Capture the cell that displays the provided text and extract its (x, y) central coordinate. 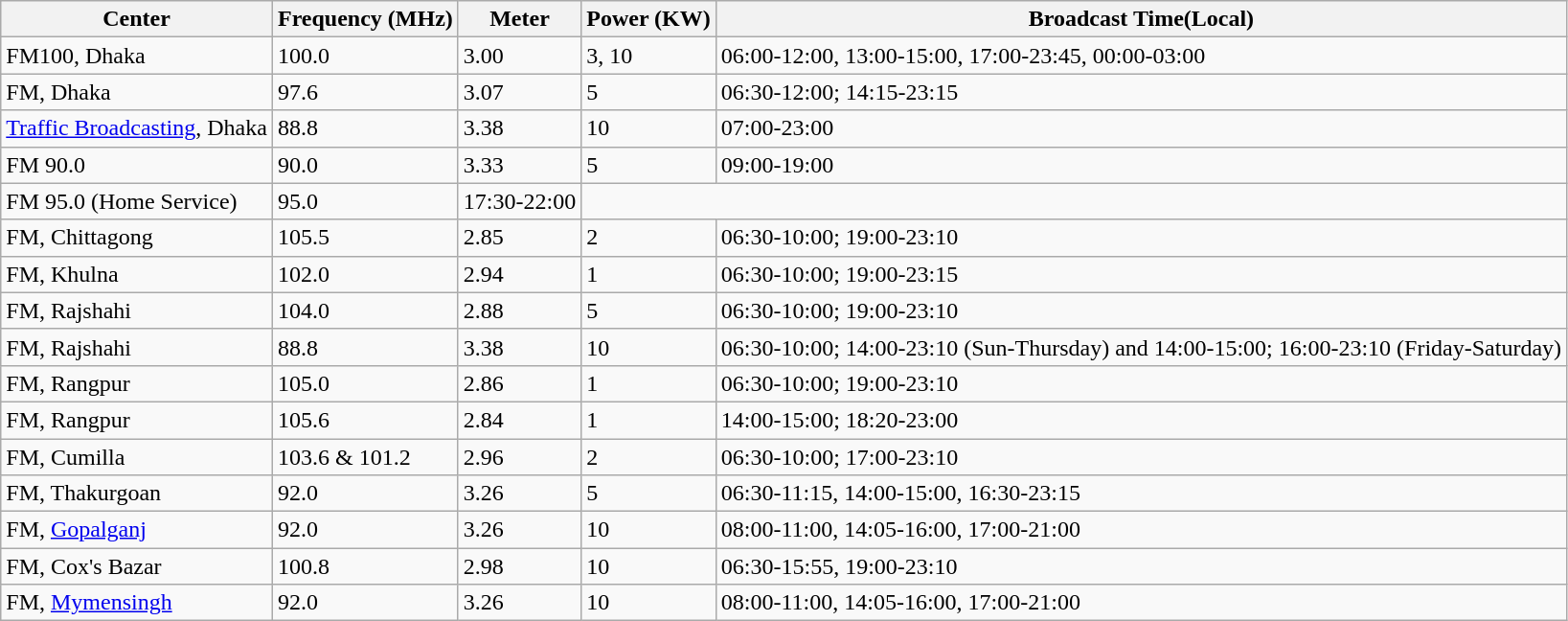
2.98 (519, 566)
06:30-10:00; 19:00-23:15 (1141, 274)
3.07 (519, 92)
Frequency (MHz) (365, 19)
103.6 & 101.2 (365, 457)
09:00-19:00 (1141, 165)
3.00 (519, 56)
3.33 (519, 165)
FM, Thakurgoan (137, 494)
FM, Dhaka (137, 92)
FM100, Dhaka (137, 56)
06:30-10:00; 14:00-23:10 (Sun-Thursday) and 14:00-15:00; 16:00-23:10 (Friday-Saturday) (1141, 347)
Center (137, 19)
105.6 (365, 420)
3, 10 (649, 56)
2.96 (519, 457)
2.88 (519, 310)
2.84 (519, 420)
100.8 (365, 566)
FM, Cox's Bazar (137, 566)
FM 90.0 (137, 165)
105.0 (365, 383)
Broadcast Time(Local) (1141, 19)
14:00-15:00; 18:20-23:00 (1141, 420)
100.0 (365, 56)
06:30-12:00; 14:15-23:15 (1141, 92)
97.6 (365, 92)
FM, Cumilla (137, 457)
06:30-10:00; 17:00-23:10 (1141, 457)
17:30-22:00 (519, 201)
2.85 (519, 238)
Meter (519, 19)
FM, Mymensingh (137, 603)
Traffic Broadcasting, Dhaka (137, 128)
FM, Gopalganj (137, 530)
06:30-11:15, 14:00-15:00, 16:30-23:15 (1141, 494)
2.86 (519, 383)
104.0 (365, 310)
06:00-12:00, 13:00-15:00, 17:00-23:45, 00:00-03:00 (1141, 56)
FM 95.0 (Home Service) (137, 201)
95.0 (365, 201)
Power (KW) (649, 19)
2.94 (519, 274)
07:00-23:00 (1141, 128)
06:30-15:55, 19:00-23:10 (1141, 566)
FM, Khulna (137, 274)
102.0 (365, 274)
105.5 (365, 238)
90.0 (365, 165)
FM, Chittagong (137, 238)
